From the cell containing the given text, extract its center point as [x, y] coordinate. 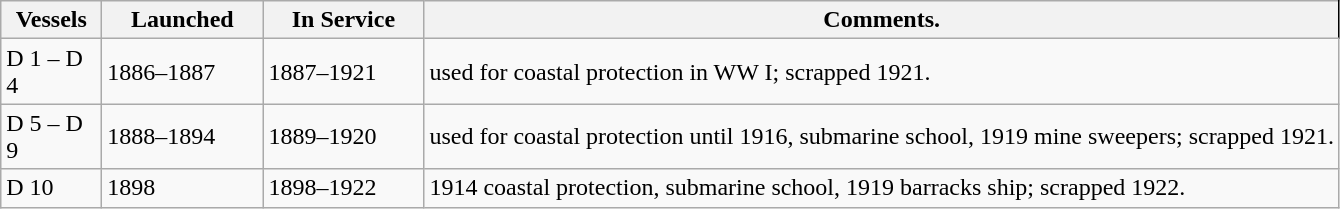
Vessels [52, 20]
D 10 [52, 188]
Comments. [882, 20]
D 1 – D 4 [52, 72]
Launched [182, 20]
1914 coastal protection, submarine school, 1919 barracks ship; scrapped 1922. [882, 188]
1889–1920 [344, 136]
used for coastal protection until 1916, submarine school, 1919 mine sweepers; scrapped 1921. [882, 136]
1888–1894 [182, 136]
1887–1921 [344, 72]
used for coastal protection in WW I; scrapped 1921. [882, 72]
1898 [182, 188]
D 5 – D 9 [52, 136]
1898–1922 [344, 188]
In Service [344, 20]
1886–1887 [182, 72]
